Locate the cell with the specified text and output its (X, Y) center coordinate. 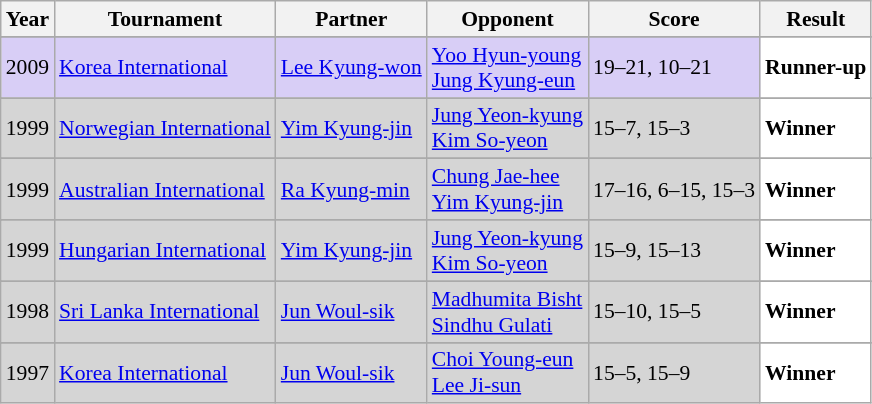
15–5, 15–9 (674, 372)
Madhumita Bisht Sindhu Gulati (508, 312)
Partner (352, 19)
Norwegian International (165, 128)
Ra Kyung-min (352, 190)
17–16, 6–15, 15–3 (674, 190)
Result (816, 19)
15–9, 15–13 (674, 250)
Australian International (165, 190)
Chung Jae-hee Yim Kyung-jin (508, 190)
15–7, 15–3 (674, 128)
Year (28, 19)
Runner-up (816, 68)
Lee Kyung-won (352, 68)
Yoo Hyun-young Jung Kyung-eun (508, 68)
Tournament (165, 19)
15–10, 15–5 (674, 312)
1998 (28, 312)
1997 (28, 372)
Choi Young-eun Lee Ji-sun (508, 372)
2009 (28, 68)
19–21, 10–21 (674, 68)
Opponent (508, 19)
Hungarian International (165, 250)
Score (674, 19)
Sri Lanka International (165, 312)
